Return [X, Y] of the center of cell containing provided text 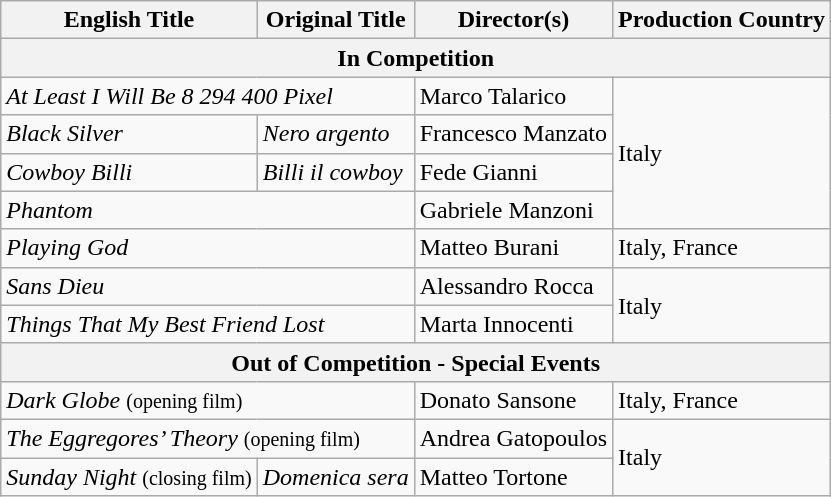
Phantom [208, 210]
Fede Gianni [513, 172]
Matteo Burani [513, 248]
Nero argento [336, 134]
Sunday Night (closing film) [129, 477]
Francesco Manzato [513, 134]
Gabriele Manzoni [513, 210]
Donato Sansone [513, 400]
Alessandro Rocca [513, 286]
Original Title [336, 20]
Matteo Tortone [513, 477]
The Eggregores’ Theory (opening film) [208, 438]
English Title [129, 20]
Domenica sera [336, 477]
At Least I Will Be 8 294 400 Pixel [208, 96]
Out of Competition - Special Events [416, 362]
Dark Globe (opening film) [208, 400]
Andrea Gatopoulos [513, 438]
Cowboy Billi [129, 172]
Billi il cowboy [336, 172]
Marco Talarico [513, 96]
Production Country [722, 20]
Black Silver [129, 134]
Playing God [208, 248]
Marta Innocenti [513, 324]
In Competition [416, 58]
Things That My Best Friend Lost [208, 324]
Director(s) [513, 20]
Sans Dieu [208, 286]
